Determine the [x, y] coordinate at the center of the cell enclosing the given text.  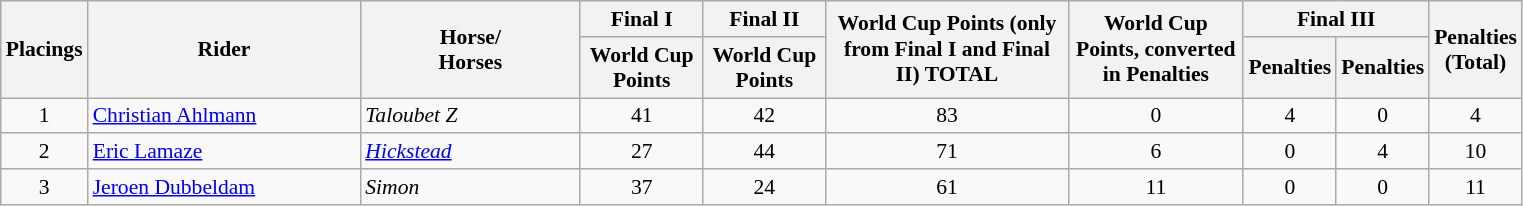
44 [764, 152]
27 [642, 152]
Final III [1336, 19]
World Cup Points (only from Final I and Final II) TOTAL [948, 50]
41 [642, 116]
2 [44, 152]
6 [1156, 152]
Rider [224, 50]
Hickstead [470, 152]
3 [44, 187]
Final II [764, 19]
Final I [642, 19]
Placings [44, 50]
Taloubet Z [470, 116]
Eric Lamaze [224, 152]
Horse/Horses [470, 50]
Simon [470, 187]
Christian Ahlmann [224, 116]
61 [948, 187]
Penalties(Total) [1476, 50]
71 [948, 152]
42 [764, 116]
10 [1476, 152]
24 [764, 187]
Jeroen Dubbeldam [224, 187]
World Cup Points, converted in Penalties [1156, 50]
37 [642, 187]
1 [44, 116]
83 [948, 116]
